Pinpoint the cell where the given text exists, returning its [X, Y] midpoint coordinate. 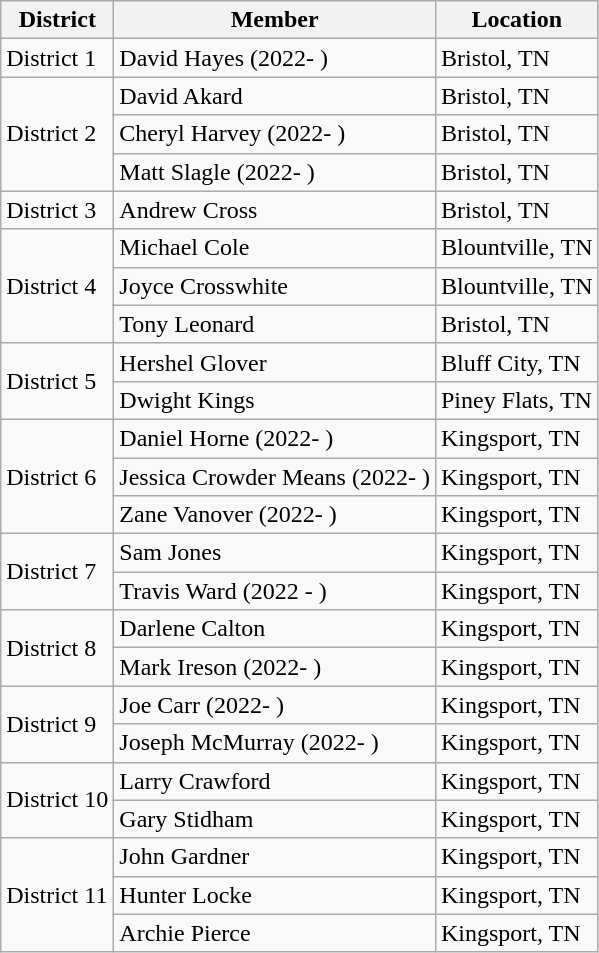
John Gardner [275, 857]
Tony Leonard [275, 324]
Joe Carr (2022- ) [275, 705]
Member [275, 20]
David Hayes (2022- ) [275, 58]
District 11 [58, 895]
Michael Cole [275, 248]
District 1 [58, 58]
Jessica Crowder Means (2022- ) [275, 477]
District 7 [58, 572]
District 2 [58, 134]
Mark Ireson (2022- ) [275, 667]
District 3 [58, 210]
Gary Stidham [275, 819]
Joseph McMurray (2022- ) [275, 743]
Andrew Cross [275, 210]
Matt Slagle (2022- ) [275, 172]
Hunter Locke [275, 895]
Sam Jones [275, 553]
Dwight Kings [275, 400]
District 6 [58, 476]
District 9 [58, 724]
Daniel Horne (2022- ) [275, 438]
Darlene Calton [275, 629]
Travis Ward (2022 - ) [275, 591]
Zane Vanover (2022- ) [275, 515]
District 5 [58, 381]
Bluff City, TN [516, 362]
Archie Pierce [275, 933]
Joyce Crosswhite [275, 286]
Larry Crawford [275, 781]
Location [516, 20]
David Akard [275, 96]
Hershel Glover [275, 362]
District 10 [58, 800]
District 4 [58, 286]
Piney Flats, TN [516, 400]
District 8 [58, 648]
Cheryl Harvey (2022- ) [275, 134]
District [58, 20]
